Detect which cell encompasses the target text, then output its (X, Y) center coordinate. 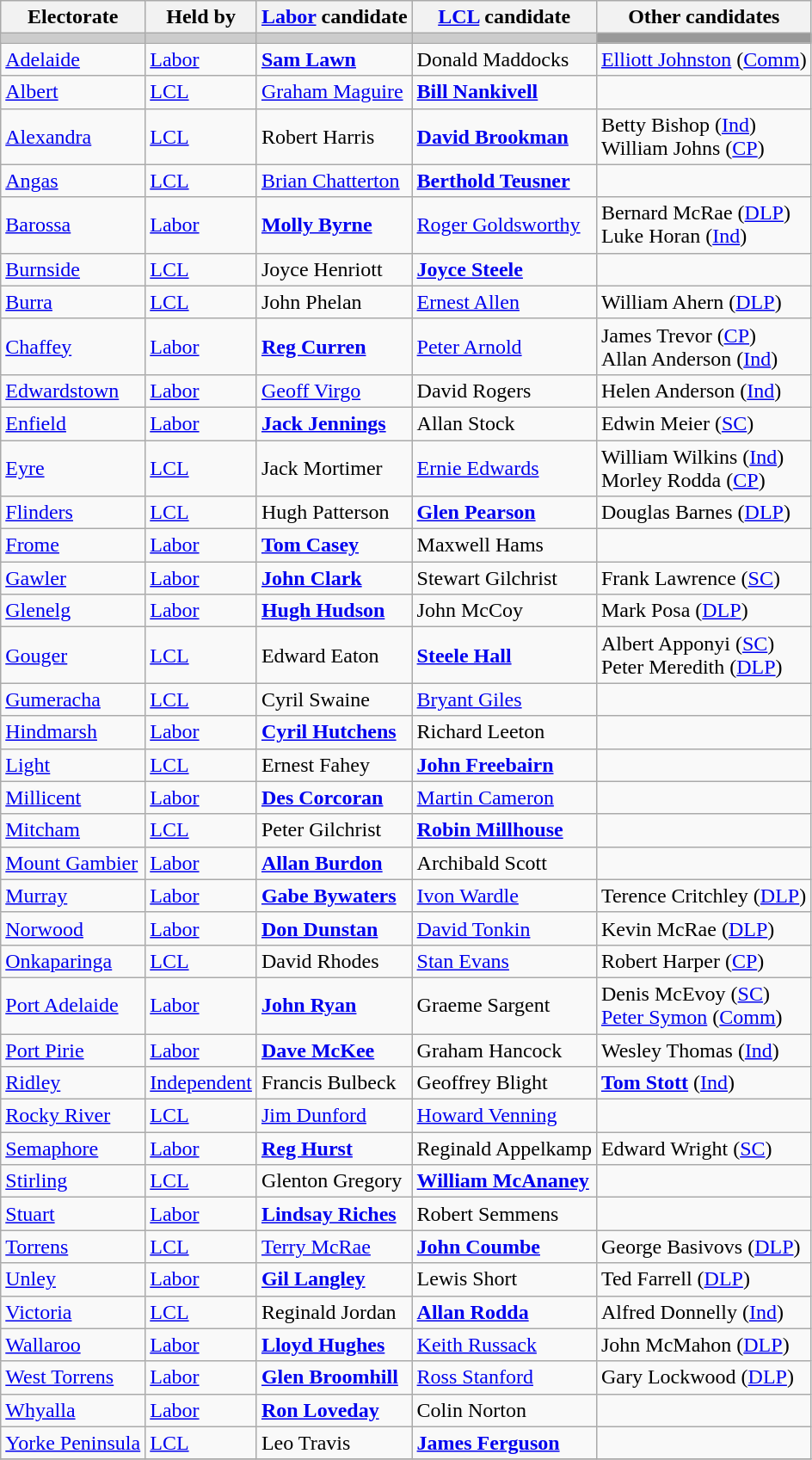
Graham Hancock (504, 1050)
Jim Dunford (334, 1116)
Edwin Meier (SC) (704, 423)
John Coumbe (504, 1247)
Jack Mortimer (334, 468)
Ron Loveday (334, 1410)
Colin Norton (504, 1410)
Howard Venning (504, 1116)
Jack Jennings (334, 423)
Gouger (73, 656)
Albert (73, 92)
William McAnaney (504, 1181)
Norwood (73, 928)
Stan Evans (504, 961)
Donald Maddocks (504, 59)
Gabe Bywaters (334, 896)
Light (73, 765)
Wallaroo (73, 1345)
Archibald Scott (504, 863)
Ted Farrell (DLP) (704, 1279)
Hugh Patterson (334, 513)
Dave McKee (334, 1050)
Douglas Barnes (DLP) (704, 513)
Martin Cameron (504, 798)
Wesley Thomas (Ind) (704, 1050)
Electorate (73, 17)
Edward Wright (SC) (704, 1149)
Peter Arnold (504, 346)
Whyalla (73, 1410)
Gary Lockwood (DLP) (704, 1377)
Geoff Virgo (334, 391)
Francis Bulbeck (334, 1083)
Cyril Hutchens (334, 732)
Ernie Edwards (504, 468)
Lindsay Riches (334, 1214)
Burnside (73, 269)
John Clark (334, 578)
Hugh Hudson (334, 611)
Ridley (73, 1083)
Peter Gilchrist (334, 830)
Allan Rodda (504, 1312)
Hindmarsh (73, 732)
Berthold Teusner (504, 181)
Bryant Giles (504, 699)
Terence Critchley (DLP) (704, 896)
Steele Hall (504, 656)
Eyre (73, 468)
Tom Stott (Ind) (704, 1083)
Glen Pearson (504, 513)
Betty Bishop (Ind) William Johns (CP) (704, 136)
Helen Anderson (Ind) (704, 391)
Mitcham (73, 830)
Port Adelaide (73, 1005)
James Trevor (CP) Allan Anderson (Ind) (704, 346)
Denis McEvoy (SC) Peter Symon (Comm) (704, 1005)
Terry McRae (334, 1247)
Lewis Short (504, 1279)
Elliott Johnston (Comm) (704, 59)
Ernest Fahey (334, 765)
Murray (73, 896)
Stirling (73, 1181)
Sam Lawn (334, 59)
Mount Gambier (73, 863)
John McCoy (504, 611)
Richard Leeton (504, 732)
Molly Byrne (334, 225)
Maxwell Hams (504, 545)
Mark Posa (DLP) (704, 611)
Glenelg (73, 611)
Semaphore (73, 1149)
Stewart Gilchrist (504, 578)
Victoria (73, 1312)
Ivon Wardle (504, 896)
LCL candidate (504, 17)
Independent (201, 1083)
Other candidates (704, 17)
Edwardstown (73, 391)
David Tonkin (504, 928)
Labor candidate (334, 17)
Yorke Peninsula (73, 1443)
Robert Harper (CP) (704, 961)
Enfield (73, 423)
Glen Broomhill (334, 1377)
Robert Semmens (504, 1214)
Ross Stanford (504, 1377)
Reginald Jordan (334, 1312)
Burra (73, 302)
Port Pirie (73, 1050)
Graham Maguire (334, 92)
Reg Hurst (334, 1149)
Frank Lawrence (SC) (704, 578)
James Ferguson (504, 1443)
Reg Curren (334, 346)
David Brookman (504, 136)
Chaffey (73, 346)
Don Dunstan (334, 928)
Keith Russack (504, 1345)
Torrens (73, 1247)
Robert Harris (334, 136)
Cyril Swaine (334, 699)
Robin Millhouse (504, 830)
West Torrens (73, 1377)
Des Corcoran (334, 798)
David Rhodes (334, 961)
Glenton Gregory (334, 1181)
John Freebairn (504, 765)
Bill Nankivell (504, 92)
Reginald Appelkamp (504, 1149)
John McMahon (DLP) (704, 1345)
Brian Chatterton (334, 181)
Joyce Steele (504, 269)
George Basivovs (DLP) (704, 1247)
William Wilkins (Ind) Morley Rodda (CP) (704, 468)
Adelaide (73, 59)
Flinders (73, 513)
Unley (73, 1279)
Allan Burdon (334, 863)
William Ahern (DLP) (704, 302)
Bernard McRae (DLP) Luke Horan (Ind) (704, 225)
Tom Casey (334, 545)
Gumeracha (73, 699)
Alexandra (73, 136)
Leo Travis (334, 1443)
Onkaparinga (73, 961)
Graeme Sargent (504, 1005)
Roger Goldsworthy (504, 225)
Albert Apponyi (SC) Peter Meredith (DLP) (704, 656)
Edward Eaton (334, 656)
John Phelan (334, 302)
Ernest Allen (504, 302)
Gawler (73, 578)
Rocky River (73, 1116)
Allan Stock (504, 423)
Millicent (73, 798)
Joyce Henriott (334, 269)
Geoffrey Blight (504, 1083)
David Rogers (504, 391)
Gil Langley (334, 1279)
Angas (73, 181)
Barossa (73, 225)
John Ryan (334, 1005)
Held by (201, 17)
Stuart (73, 1214)
Lloyd Hughes (334, 1345)
Kevin McRae (DLP) (704, 928)
Frome (73, 545)
Alfred Donnelly (Ind) (704, 1312)
